Locate the cell with the specified text and output its (X, Y) center coordinate. 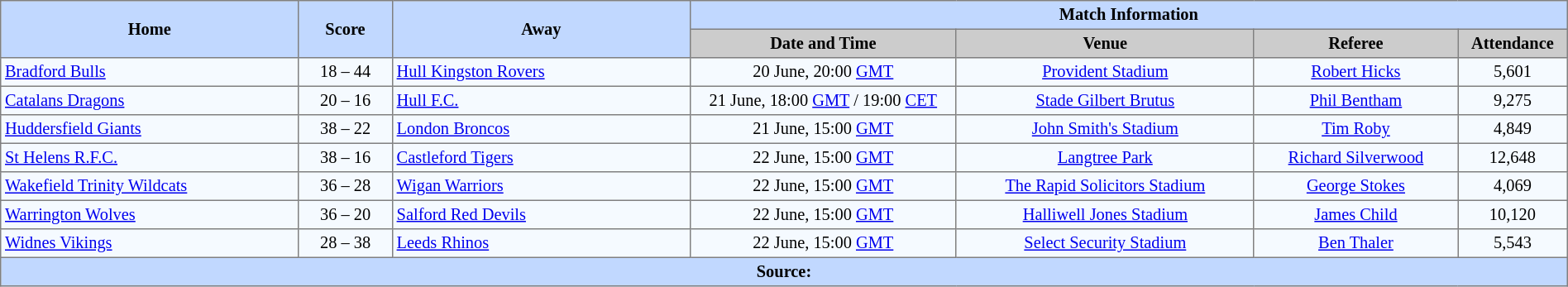
Date and Time (823, 43)
George Stokes (1355, 186)
36 – 28 (346, 186)
Match Information (1128, 15)
Source: (784, 271)
London Broncos (541, 129)
4,849 (1513, 129)
Attendance (1513, 43)
Ben Thaler (1355, 243)
St Helens R.F.C. (150, 157)
20 June, 20:00 GMT (823, 72)
20 – 16 (346, 100)
5,601 (1513, 72)
John Smith's Stadium (1105, 129)
Wakefield Trinity Wildcats (150, 186)
5,543 (1513, 243)
James Child (1355, 214)
Halliwell Jones Stadium (1105, 214)
Provident Stadium (1105, 72)
Tim Roby (1355, 129)
Home (150, 30)
Select Security Stadium (1105, 243)
Stade Gilbert Brutus (1105, 100)
38 – 16 (346, 157)
Widnes Vikings (150, 243)
Away (541, 30)
18 – 44 (346, 72)
Castleford Tigers (541, 157)
38 – 22 (346, 129)
Hull F.C. (541, 100)
Bradford Bulls (150, 72)
Phil Bentham (1355, 100)
Score (346, 30)
10,120 (1513, 214)
The Rapid Solicitors Stadium (1105, 186)
Hull Kingston Rovers (541, 72)
Leeds Rhinos (541, 243)
12,648 (1513, 157)
Langtree Park (1105, 157)
Referee (1355, 43)
Catalans Dragons (150, 100)
36 – 20 (346, 214)
Richard Silverwood (1355, 157)
Wigan Warriors (541, 186)
9,275 (1513, 100)
Warrington Wolves (150, 214)
Huddersfield Giants (150, 129)
21 June, 15:00 GMT (823, 129)
21 June, 18:00 GMT / 19:00 CET (823, 100)
Venue (1105, 43)
4,069 (1513, 186)
Salford Red Devils (541, 214)
Robert Hicks (1355, 72)
28 – 38 (346, 243)
